Capture the cell that displays the provided text and extract its (X, Y) central coordinate. 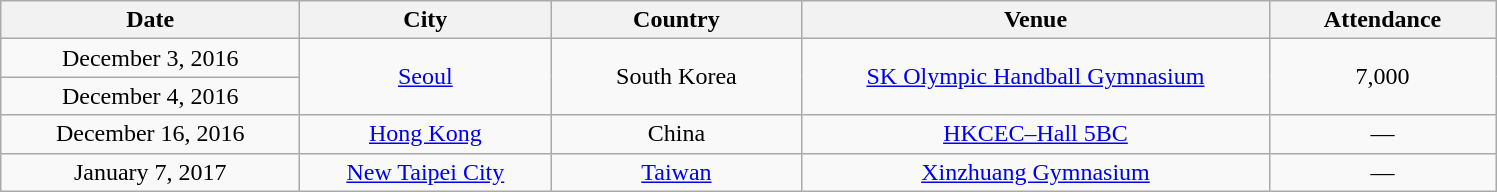
Xinzhuang Gymnasium (1036, 172)
China (676, 134)
December 4, 2016 (150, 96)
January 7, 2017 (150, 172)
Attendance (1382, 20)
SK Olympic Handball Gymnasium (1036, 77)
Taiwan (676, 172)
Country (676, 20)
Date (150, 20)
Hong Kong (426, 134)
HKCEC–Hall 5BC (1036, 134)
New Taipei City (426, 172)
Venue (1036, 20)
7,000 (1382, 77)
City (426, 20)
Seoul (426, 77)
December 16, 2016 (150, 134)
South Korea (676, 77)
December 3, 2016 (150, 58)
